Pinpoint the cell where the given text exists, returning its (X, Y) midpoint coordinate. 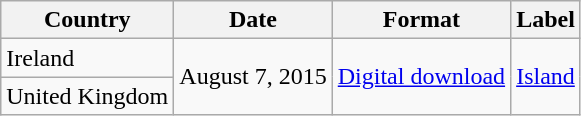
Date (253, 20)
Island (546, 77)
Label (546, 20)
United Kingdom (88, 96)
Country (88, 20)
Format (421, 20)
Ireland (88, 58)
Digital download (421, 77)
August 7, 2015 (253, 77)
